Scan for the cell matching the given text and deliver its (x, y) coordinate at center. 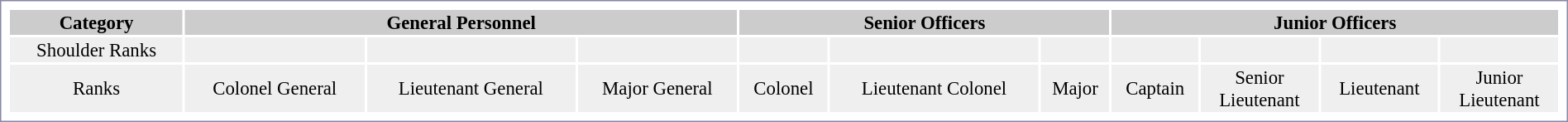
SeniorLieutenant (1260, 88)
Major General (657, 88)
Lieutenant General (471, 88)
General Personnel (461, 22)
Major (1075, 88)
Lieutenant Colonel (935, 88)
JuniorLieutenant (1499, 88)
Colonel General (275, 88)
Ranks (96, 88)
Category (96, 22)
Captain (1154, 88)
Senior Officers (925, 22)
Lieutenant (1379, 88)
Shoulder Ranks (96, 50)
Junior Officers (1335, 22)
Colonel (783, 88)
